Output the [X, Y] coordinate of the center of the cell containing the given text.  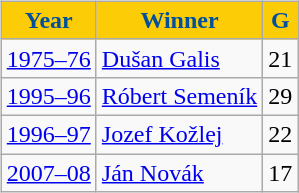
1995–96 [48, 96]
G [280, 20]
17 [280, 173]
Dušan Galis [179, 58]
22 [280, 134]
Jozef Kožlej [179, 134]
Róbert Semeník [179, 96]
Year [48, 20]
1996–97 [48, 134]
Ján Novák [179, 173]
1975–76 [48, 58]
Winner [179, 20]
2007–08 [48, 173]
29 [280, 96]
21 [280, 58]
